Capture the cell that displays the provided text and extract its [X, Y] central coordinate. 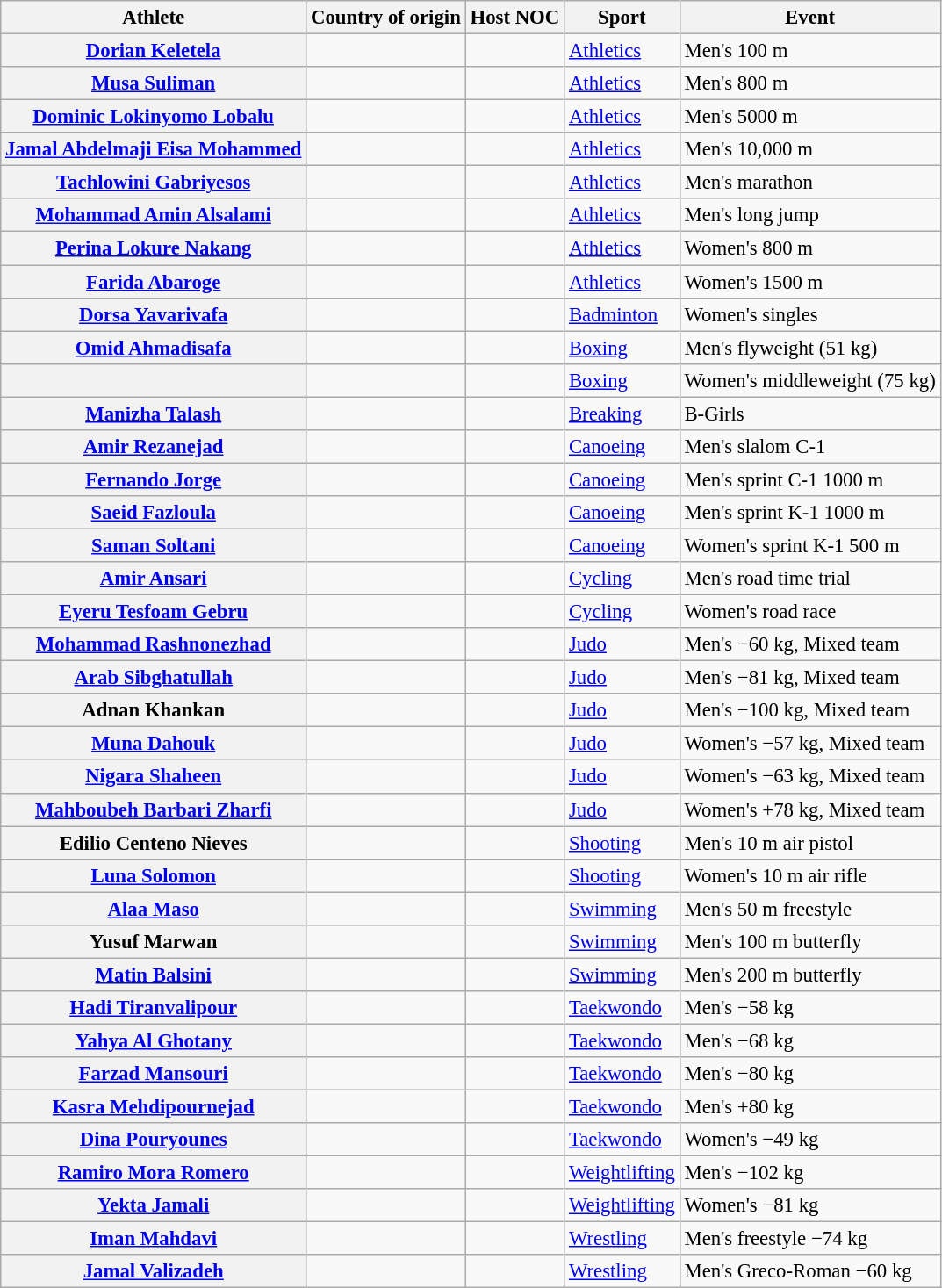
Amir Ansari [154, 579]
Mahboubeh Barbari Zharfi [154, 809]
B-Girls [809, 414]
Men's −80 kg [809, 1074]
Country of origin [386, 18]
Edilio Centeno Nieves [154, 843]
Iman Mahdavi [154, 1239]
Men's +80 kg [809, 1107]
Badminton [622, 314]
Men's sprint C-1 1000 m [809, 479]
Eyeru Tesfoam Gebru [154, 612]
Mohammad Rashnonezhad [154, 644]
Nigara Shaheen [154, 777]
Men's 5000 m [809, 117]
Farida Abaroge [154, 282]
Farzad Mansouri [154, 1074]
Fernando Jorge [154, 479]
Women's sprint K-1 500 m [809, 545]
Men's long jump [809, 215]
Men's −81 kg, Mixed team [809, 678]
Men's 10,000 m [809, 149]
Amir Rezanejad [154, 447]
Women's middleweight (75 kg) [809, 380]
Women's 800 m [809, 248]
Women's −49 kg [809, 1140]
Host NOC [514, 18]
Tachlowini Gabriyesos [154, 183]
Perina Lokure Nakang [154, 248]
Men's 10 m air pistol [809, 843]
Women's −57 kg, Mixed team [809, 744]
Men's −58 kg [809, 1008]
Sport [622, 18]
Manizha Talash [154, 414]
Men's sprint K-1 1000 m [809, 513]
Kasra Mehdipournejad [154, 1107]
Event [809, 18]
Men's −102 kg [809, 1173]
Men's 50 m freestyle [809, 909]
Ramiro Mora Romero [154, 1173]
Dina Pouryounes [154, 1140]
Arab Sibghatullah [154, 678]
Men's 200 m butterfly [809, 975]
Men's marathon [809, 183]
Women's 10 m air rifle [809, 875]
Men's 100 m [809, 51]
Omid Ahmadisafa [154, 348]
Men's −100 kg, Mixed team [809, 710]
Saeid Fazloula [154, 513]
Adnan Khankan [154, 710]
Athlete [154, 18]
Men's freestyle −74 kg [809, 1239]
Musa Suliman [154, 83]
Yahya Al Ghotany [154, 1040]
Matin Balsini [154, 975]
Saman Soltani [154, 545]
Alaa Maso [154, 909]
Men's slalom C-1 [809, 447]
Dorian Keletela [154, 51]
Women's road race [809, 612]
Men's 800 m [809, 83]
Men's −68 kg [809, 1040]
Yusuf Marwan [154, 942]
Women's +78 kg, Mixed team [809, 809]
Breaking [622, 414]
Women's singles [809, 314]
Men's road time trial [809, 579]
Wrestling [622, 1239]
Yekta Jamali [154, 1205]
Muna Dahouk [154, 744]
Women's −81 kg [809, 1205]
Women's 1500 m [809, 282]
Women's −63 kg, Mixed team [809, 777]
Jamal Abdelmaji Eisa Mohammed [154, 149]
Men's flyweight (51 kg) [809, 348]
Dominic Lokinyomo Lobalu [154, 117]
Luna Solomon [154, 875]
Hadi Tiranvalipour [154, 1008]
Dorsa Yavarivafa [154, 314]
Men's 100 m butterfly [809, 942]
Mohammad Amin Alsalami [154, 215]
Men's −60 kg, Mixed team [809, 644]
